Extract the (x, y) coordinate from the center of the cell holding the provided text.  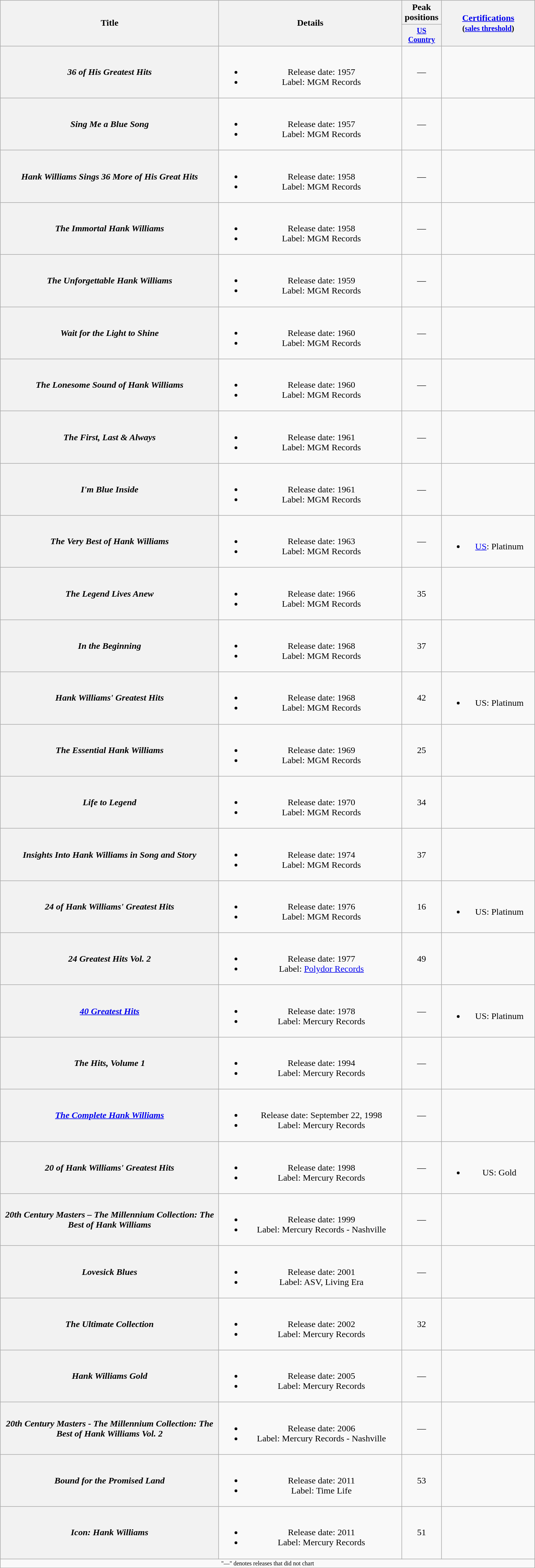
Life to Legend (109, 802)
Release date: 1978Label: Mercury Records (311, 1011)
The Essential Hank Williams (109, 750)
Release date: 1959Label: MGM Records (311, 281)
Release date: 2002Label: Mercury Records (311, 1324)
US: Gold (488, 1168)
Release date: 1970Label: MGM Records (311, 802)
Release date: 1999Label: Mercury Records - Nashville (311, 1220)
"—" denotes releases that did not chart (268, 1563)
20th Century Masters - The Millennium Collection: The Best of Hank Williams Vol. 2 (109, 1428)
Release date: 2005Label: Mercury Records (311, 1376)
Insights Into Hank Williams in Song and Story (109, 854)
The Ultimate Collection (109, 1324)
35 (421, 594)
Hank Williams Sings 36 More of His Great Hits (109, 176)
Title (109, 23)
Release date: 2006Label: Mercury Records - Nashville (311, 1428)
36 of His Greatest Hits (109, 72)
40 Greatest Hits (109, 1011)
Peak positions (421, 13)
24 of Hank Williams' Greatest Hits (109, 907)
Release date: 1998Label: Mercury Records (311, 1168)
Release date: September 22, 1998Label: Mercury Records (311, 1115)
Bound for the Promised Land (109, 1480)
Release date: 1966Label: MGM Records (311, 594)
Certifications(sales threshold) (488, 23)
US Country (421, 35)
Sing Me a Blue Song (109, 124)
Release date: 1963Label: MGM Records (311, 542)
16 (421, 907)
Release date: 1969Label: MGM Records (311, 750)
Release date: 2001Label: ASV, Living Era (311, 1272)
49 (421, 959)
42 (421, 698)
The Hits, Volume 1 (109, 1063)
32 (421, 1324)
I'm Blue Inside (109, 489)
Hank Williams' Greatest Hits (109, 698)
Release date: 2011Label: Mercury Records (311, 1533)
51 (421, 1533)
The Unforgettable Hank Williams (109, 281)
Hank Williams Gold (109, 1376)
20 of Hank Williams' Greatest Hits (109, 1168)
Lovesick Blues (109, 1272)
Details (311, 23)
The Very Best of Hank Williams (109, 542)
Release date: 1976Label: MGM Records (311, 907)
Release date: 2011Label: Time Life (311, 1480)
34 (421, 802)
Wait for the Light to Shine (109, 333)
The Immortal Hank Williams (109, 228)
Release date: 1994Label: Mercury Records (311, 1063)
24 Greatest Hits Vol. 2 (109, 959)
The Lonesome Sound of Hank Williams (109, 385)
20th Century Masters – The Millennium Collection: The Best of Hank Williams (109, 1220)
The Complete Hank Williams (109, 1115)
The Legend Lives Anew (109, 594)
25 (421, 750)
The First, Last & Always (109, 437)
Release date: 1974Label: MGM Records (311, 854)
Icon: Hank Williams (109, 1533)
Release date: 1977Label: Polydor Records (311, 959)
53 (421, 1480)
In the Beginning (109, 646)
